From the cell containing the given text, extract its center point as (X, Y) coordinate. 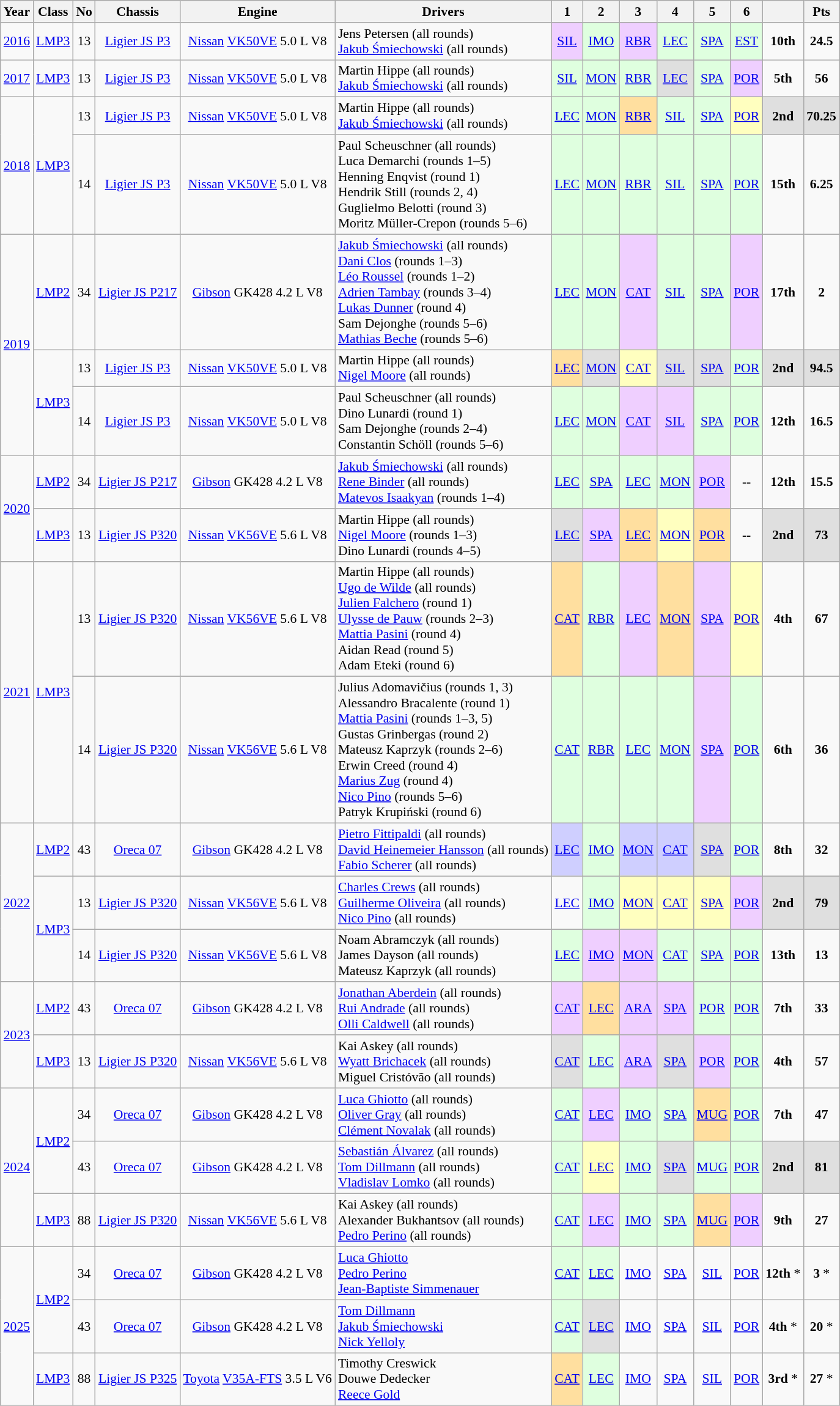
Pietro Fittipaldi (all rounds) David Heinemeier Hansson (all rounds) Fabio Scherer (all rounds) (443, 850)
Chassis (138, 12)
2025 (17, 1327)
20 * (822, 1327)
3 (638, 12)
2021 (17, 692)
47 (822, 1115)
15th (783, 185)
12th * (783, 1274)
15.5 (822, 482)
2016 (17, 42)
6.25 (822, 185)
36 (822, 750)
8th (783, 850)
2017 (17, 78)
94.5 (822, 368)
27 * (822, 1379)
24.5 (822, 42)
Martin Hippe (all rounds) Nigel Moore (all rounds) (443, 368)
4 (675, 12)
EST (746, 42)
56 (822, 78)
No (84, 12)
57 (822, 1061)
32 (822, 850)
Jakub Śmiechowski (all rounds) Rene Binder (all rounds) Matevos Isaakyan (rounds 1–4) (443, 482)
73 (822, 536)
70.25 (822, 116)
6th (783, 750)
Paul Scheuschner (all rounds) Dino Lunardi (round 1) Sam Dejonghe (rounds 2–4) Constantin Schöll (rounds 5–6) (443, 421)
1 (567, 12)
Sebastián Álvarez (all rounds) Tom Dillmann (all rounds) Vladislav Lomko (all rounds) (443, 1168)
Toyota V35A-FTS 3.5 L V6 (257, 1379)
Kai Askey (all rounds) Wyatt Brichacek (all rounds) Miguel Cristóvão (all rounds) (443, 1061)
6 (746, 12)
Jonathan Aberdein (all rounds) Rui Andrade (all rounds) Olli Caldwell (all rounds) (443, 1009)
5th (783, 78)
2020 (17, 509)
33 (822, 1009)
67 (822, 619)
4th * (783, 1327)
13th (783, 956)
Drivers (443, 12)
3rd * (783, 1379)
2023 (17, 1036)
16.5 (822, 421)
Noam Abramczyk (all rounds) James Dayson (all rounds) Mateusz Kaprzyk (all rounds) (443, 956)
Luca Ghiotto Pedro Perino Jean-Baptiste Simmenauer (443, 1274)
Luca Ghiotto (all rounds) Oliver Gray (all rounds) Clément Novalak (all rounds) (443, 1115)
27 (822, 1220)
Kai Askey (all rounds) Alexander Bukhantsov (all rounds) Pedro Perino (all rounds) (443, 1220)
Tom Dillmann Jakub Śmiechowski Nick Yelloly (443, 1327)
Year (17, 12)
Timothy Creswick Douwe Dedecker Reece Gold (443, 1379)
5 (713, 12)
79 (822, 902)
Charles Crews (all rounds) Guilherme Oliveira (all rounds) Nico Pino (all rounds) (443, 902)
2024 (17, 1168)
Class (53, 12)
10th (783, 42)
17th (783, 292)
Engine (257, 12)
Jens Petersen (all rounds) Jakub Śmiechowski (all rounds) (443, 42)
2019 (17, 345)
Ligier JS P325 (138, 1379)
Pts (822, 12)
Martin Hippe (all rounds) Nigel Moore (rounds 1–3) Dino Lunardi (rounds 4–5) (443, 536)
2022 (17, 903)
9th (783, 1220)
2018 (17, 166)
81 (822, 1168)
3 * (822, 1274)
